Provide the (x, y) coordinate of the cell's center where the given text is located.  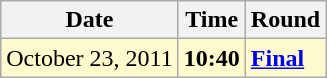
October 23, 2011 (90, 58)
Date (90, 20)
Round (285, 20)
10:40 (212, 58)
Final (285, 58)
Time (212, 20)
